Identify which cell holds the provided text, then report its [X, Y] central coordinate. 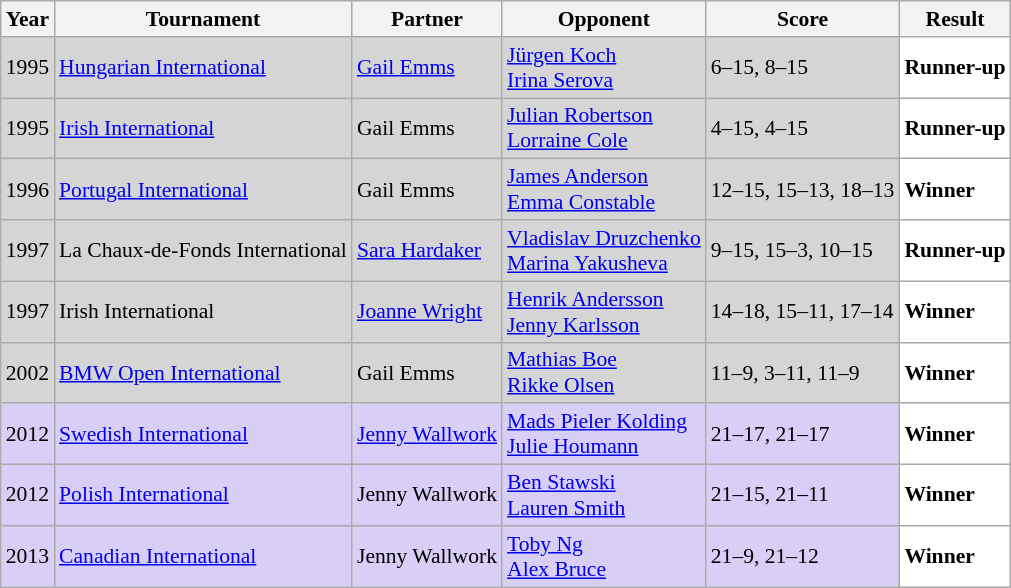
Henrik Andersson Jenny Karlsson [604, 312]
Year [28, 19]
Sara Hardaker [427, 250]
11–9, 3–11, 11–9 [803, 372]
12–15, 15–13, 18–13 [803, 190]
Opponent [604, 19]
Toby Ng Alex Bruce [604, 556]
21–9, 21–12 [803, 556]
Jürgen Koch Irina Serova [604, 68]
Hungarian International [203, 68]
1996 [28, 190]
Portugal International [203, 190]
Canadian International [203, 556]
Julian Robertson Lorraine Cole [604, 128]
Mads Pieler Kolding Julie Houmann [604, 434]
James Anderson Emma Constable [604, 190]
Ben Stawski Lauren Smith [604, 496]
2002 [28, 372]
Polish International [203, 496]
Partner [427, 19]
4–15, 4–15 [803, 128]
21–15, 21–11 [803, 496]
Tournament [203, 19]
Vladislav Druzchenko Marina Yakusheva [604, 250]
Mathias Boe Rikke Olsen [604, 372]
Result [954, 19]
9–15, 15–3, 10–15 [803, 250]
21–17, 21–17 [803, 434]
Joanne Wright [427, 312]
14–18, 15–11, 17–14 [803, 312]
Score [803, 19]
6–15, 8–15 [803, 68]
La Chaux-de-Fonds International [203, 250]
BMW Open International [203, 372]
Swedish International [203, 434]
2013 [28, 556]
